From the cell containing the given text, extract its center point as (x, y) coordinate. 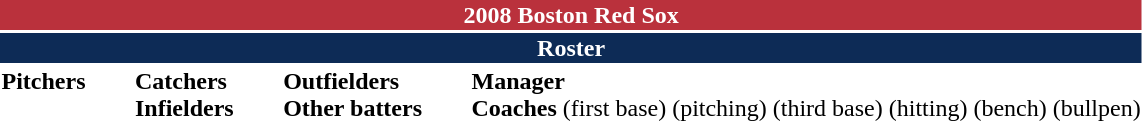
2008 Boston Red Sox (571, 15)
Roster (571, 48)
